Extract the (x, y) coordinate from the center of the cell holding the provided text.  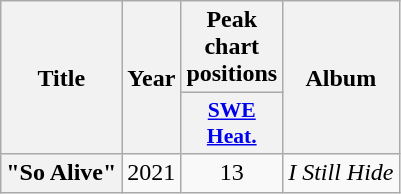
"So Alive" (62, 173)
SWEHeat. (232, 124)
Peak chart positions (232, 47)
2021 (152, 173)
Year (152, 78)
13 (232, 173)
Title (62, 78)
Album (341, 78)
I Still Hide (341, 173)
